Scan for the cell matching the given text and deliver its (x, y) coordinate at center. 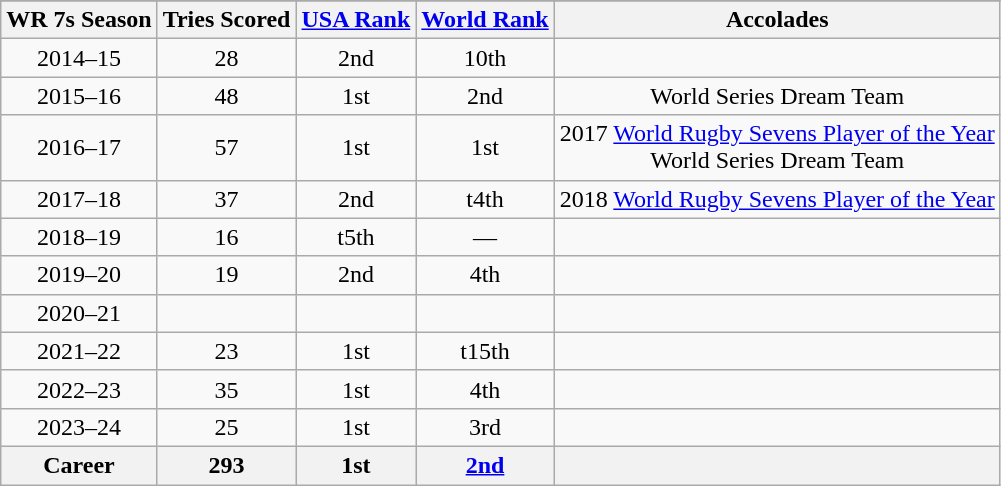
t15th (485, 351)
28 (226, 58)
2018 World Rugby Sevens Player of the Year (777, 199)
2021–22 (79, 351)
48 (226, 96)
Accolades (777, 20)
2018–19 (79, 237)
World Series Dream Team (777, 96)
2023–24 (79, 427)
2019–20 (79, 275)
2015–16 (79, 96)
2016–17 (79, 148)
t5th (356, 237)
World Rank (485, 20)
WR 7s Season (79, 20)
35 (226, 389)
19 (226, 275)
2017 World Rugby Sevens Player of the Year World Series Dream Team (777, 148)
293 (226, 465)
37 (226, 199)
Tries Scored (226, 20)
t4th (485, 199)
3rd (485, 427)
2014–15 (79, 58)
23 (226, 351)
2020–21 (79, 313)
Career (79, 465)
— (485, 237)
2022–23 (79, 389)
2017–18 (79, 199)
57 (226, 148)
10th (485, 58)
25 (226, 427)
USA Rank (356, 20)
16 (226, 237)
